Return [x, y] of the center of cell containing provided text 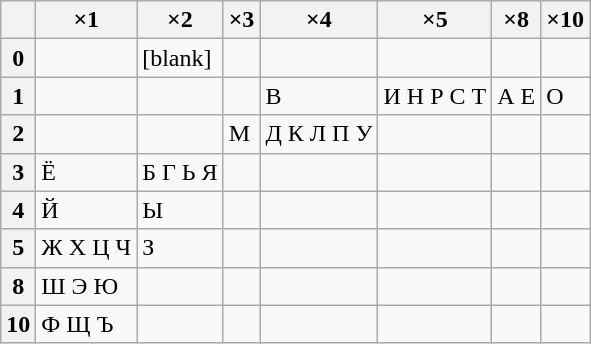
×3 [242, 20]
Й [86, 210]
И Н Р С Т [435, 96]
10 [18, 324]
Ж Х Ц Ч [86, 248]
1 [18, 96]
8 [18, 286]
В [319, 96]
4 [18, 210]
Ы [180, 210]
Ш Э Ю [86, 286]
Б Г Ь Я [180, 172]
5 [18, 248]
З [180, 248]
О [566, 96]
А Е [516, 96]
×1 [86, 20]
0 [18, 58]
×8 [516, 20]
×10 [566, 20]
М [242, 134]
×2 [180, 20]
Ф Щ Ъ [86, 324]
2 [18, 134]
Д К Л П У [319, 134]
[blank] [180, 58]
×5 [435, 20]
×4 [319, 20]
Ё [86, 172]
3 [18, 172]
